For the text-containing cell, return its midpoint in [X, Y] coordinate format. 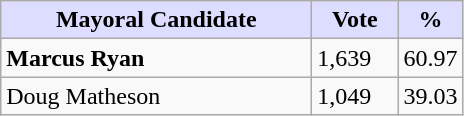
% [430, 20]
1,049 [355, 96]
Mayoral Candidate [156, 20]
39.03 [430, 96]
Vote [355, 20]
1,639 [355, 58]
Marcus Ryan [156, 58]
60.97 [430, 58]
Doug Matheson [156, 96]
